For the text-containing cell, return its midpoint in (x, y) coordinate format. 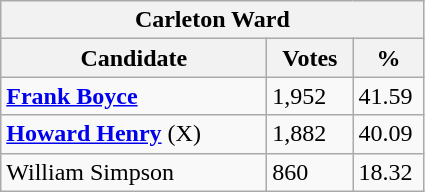
40.09 (388, 134)
Votes (310, 58)
William Simpson (134, 172)
% (388, 58)
860 (310, 172)
Carleton Ward (212, 20)
Frank Boyce (134, 96)
1,952 (310, 96)
Howard Henry (X) (134, 134)
Candidate (134, 58)
41.59 (388, 96)
1,882 (310, 134)
18.32 (388, 172)
